Locate the cell with the specified text and output its (x, y) center coordinate. 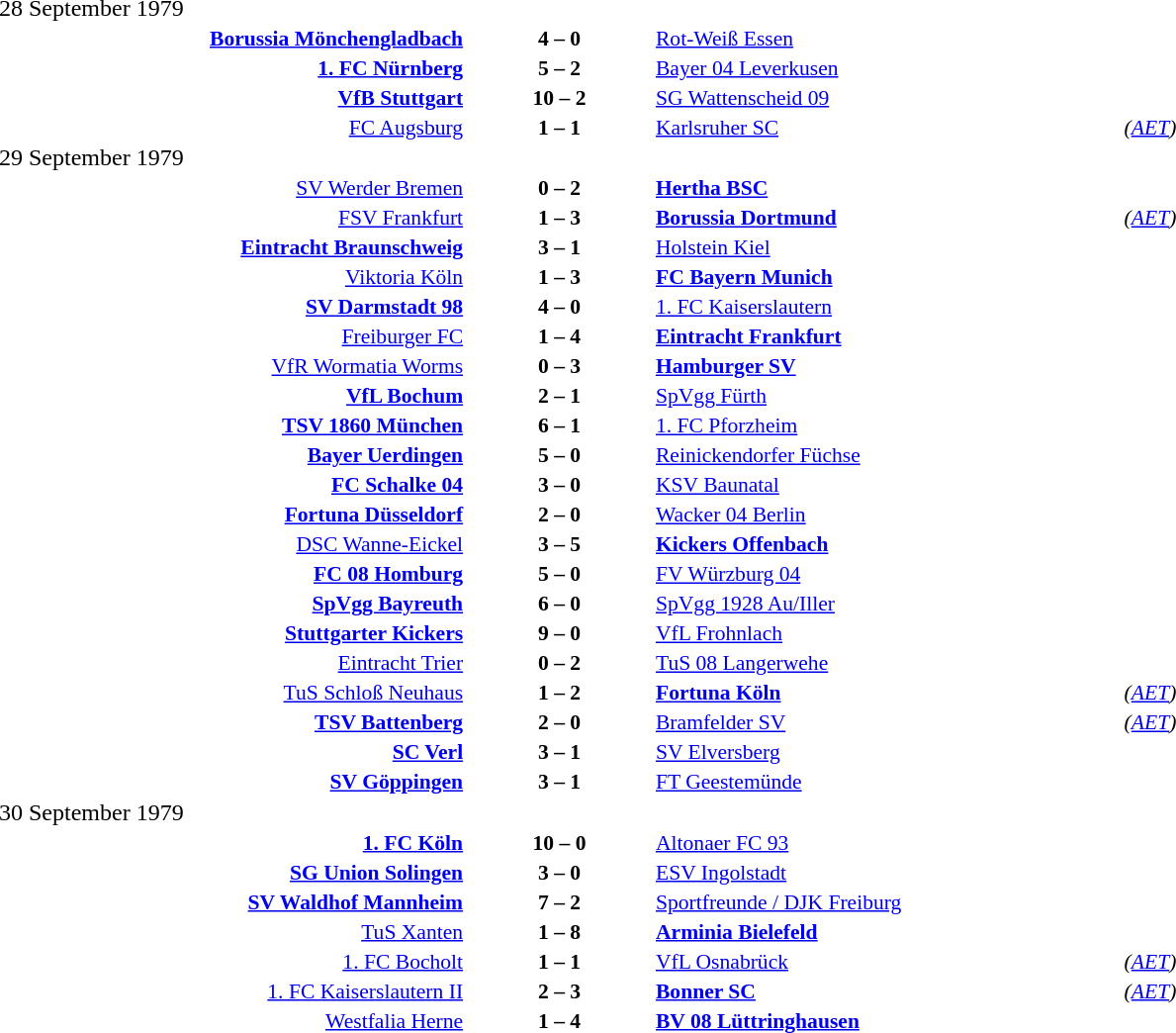
VfL Frohnlach (887, 633)
FT Geestemünde (887, 782)
Altonaer FC 93 (887, 843)
Kickers Offenbach (887, 544)
VfL Osnabrück (887, 962)
Holstein Kiel (887, 247)
Hamburger SV (887, 366)
SG Wattenscheid 09 (887, 97)
Arminia Bielefeld (887, 932)
Sportfreunde / DJK Freiburg (887, 902)
ESV Ingolstadt (887, 873)
6 – 0 (560, 604)
Rot-Weiß Essen (887, 38)
9 – 0 (560, 633)
1. FC Kaiserslautern (887, 307)
3 – 5 (560, 544)
1. FC Pforzheim (887, 425)
Borussia Dortmund (887, 218)
10 – 0 (560, 843)
SpVgg Fürth (887, 396)
TuS 08 Langerwehe (887, 663)
7 – 2 (560, 902)
FC Bayern Munich (887, 277)
Bonner SC (887, 991)
2 – 1 (560, 396)
Bayer 04 Leverkusen (887, 67)
10 – 2 (560, 97)
5 – 2 (560, 67)
6 – 1 (560, 425)
Hertha BSC (887, 188)
SpVgg 1928 Au/Iller (887, 604)
1 – 2 (560, 693)
2 – 3 (560, 991)
Bramfelder SV (887, 722)
FV Würzburg 04 (887, 574)
Eintracht Frankfurt (887, 336)
1 – 8 (560, 932)
SV Elversberg (887, 752)
Fortuna Köln (887, 693)
KSV Baunatal (887, 485)
1 – 4 (560, 336)
Wacker 04 Berlin (887, 515)
0 – 3 (560, 366)
Reinickendorfer Füchse (887, 455)
Karlsruher SC (887, 127)
